Search for the cell housing the specified text and yield its (x, y) center coordinate. 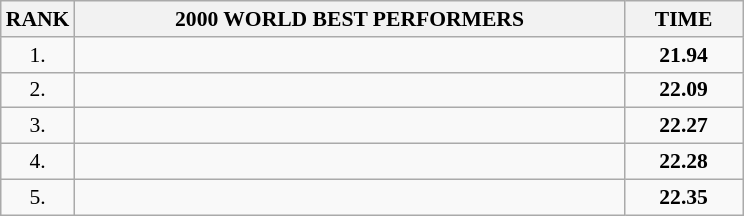
RANK (38, 19)
21.94 (684, 55)
22.28 (684, 162)
4. (38, 162)
2. (38, 90)
2000 WORLD BEST PERFORMERS (349, 19)
1. (38, 55)
22.35 (684, 197)
TIME (684, 19)
22.09 (684, 90)
22.27 (684, 126)
5. (38, 197)
3. (38, 126)
